Find where the given text appears and provide that cell's center as [X, Y] coordinate. 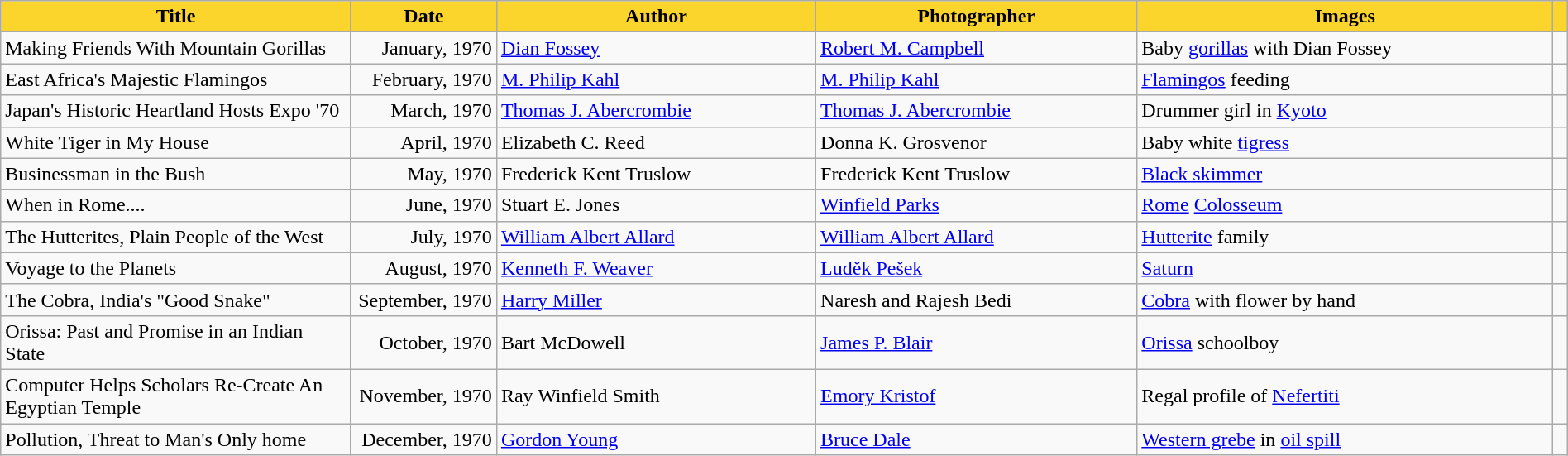
July, 1970 [423, 237]
Harry Miller [656, 300]
Kenneth F. Weaver [656, 268]
Emory Kristof [977, 396]
Photographer [977, 17]
January, 1970 [423, 48]
Cobra with flower by hand [1345, 300]
Computer Helps Scholars Re-Create An Egyptian Temple [176, 396]
Author [656, 17]
Rome Colosseum [1345, 205]
Luděk Pešek [977, 268]
May, 1970 [423, 174]
April, 1970 [423, 142]
Donna K. Grosvenor [977, 142]
Gordon Young [656, 439]
Regal profile of Nefertiti [1345, 396]
Orissa schoolboy [1345, 343]
December, 1970 [423, 439]
Western grebe in oil spill [1345, 439]
Voyage to the Planets [176, 268]
Date [423, 17]
Elizabeth C. Reed [656, 142]
White Tiger in My House [176, 142]
August, 1970 [423, 268]
June, 1970 [423, 205]
Making Friends With Mountain Gorillas [176, 48]
November, 1970 [423, 396]
Baby gorillas with Dian Fossey [1345, 48]
Saturn [1345, 268]
Pollution, Threat to Man's Only home [176, 439]
Black skimmer [1345, 174]
Flamingos feeding [1345, 79]
March, 1970 [423, 111]
East Africa's Majestic Flamingos [176, 79]
Title [176, 17]
Robert M. Campbell [977, 48]
Bruce Dale [977, 439]
Stuart E. Jones [656, 205]
Hutterite family [1345, 237]
Orissa: Past and Promise in an Indian State [176, 343]
Japan's Historic Heartland Hosts Expo '70 [176, 111]
Dian Fossey [656, 48]
October, 1970 [423, 343]
The Hutterites, Plain People of the West [176, 237]
Naresh and Rajesh Bedi [977, 300]
Ray Winfield Smith [656, 396]
Businessman in the Bush [176, 174]
Drummer girl in Kyoto [1345, 111]
Bart McDowell [656, 343]
The Cobra, India's "Good Snake" [176, 300]
September, 1970 [423, 300]
Winfield Parks [977, 205]
Baby white tigress [1345, 142]
February, 1970 [423, 79]
Images [1345, 17]
When in Rome.... [176, 205]
James P. Blair [977, 343]
